Scan for the cell matching the given text and deliver its (x, y) coordinate at center. 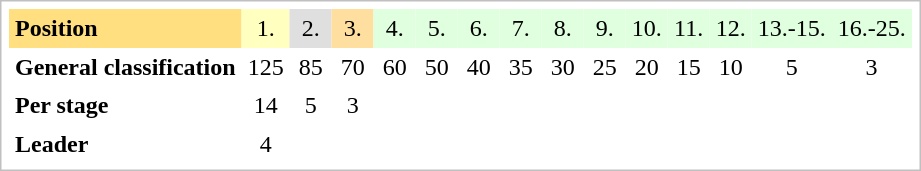
Per stage (126, 105)
5. (437, 28)
35 (521, 66)
General classification (126, 66)
20 (647, 66)
4 (266, 143)
Position (126, 28)
4. (395, 28)
9. (605, 28)
30 (563, 66)
50 (437, 66)
10. (647, 28)
1. (266, 28)
10 (731, 66)
12. (731, 28)
125 (266, 66)
16.-25. (872, 28)
85 (311, 66)
13.-15. (792, 28)
70 (353, 66)
7. (521, 28)
40 (479, 66)
11. (689, 28)
6. (479, 28)
15 (689, 66)
14 (266, 105)
3. (353, 28)
Leader (126, 143)
25 (605, 66)
2. (311, 28)
8. (563, 28)
60 (395, 66)
